Provide the [X, Y] coordinate of the cell's center where the given text is located.  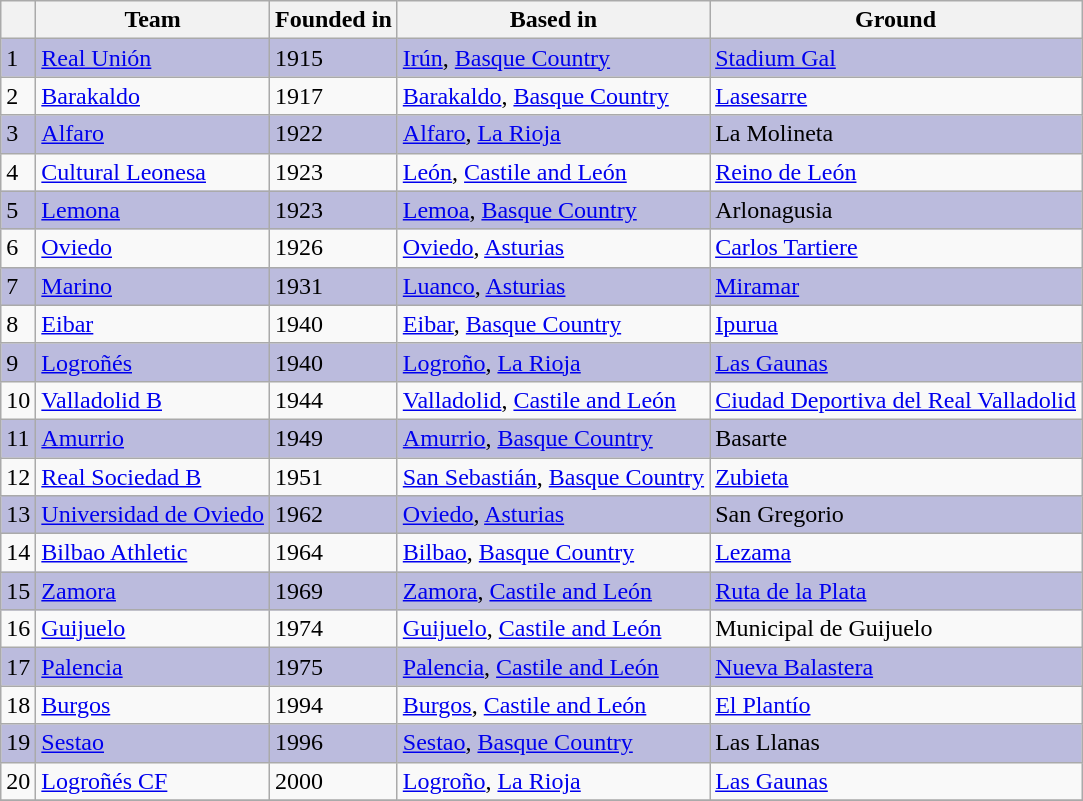
Ground [896, 20]
Ruta de la Plata [896, 591]
Valladolid, Castile and León [553, 400]
1917 [333, 96]
1915 [333, 58]
11 [18, 438]
1926 [333, 248]
2000 [333, 781]
Basarte [896, 438]
Based in [553, 20]
3 [18, 134]
Reino de León [896, 172]
17 [18, 667]
4 [18, 172]
León, Castile and León [553, 172]
Real Unión [153, 58]
Team [153, 20]
Barakaldo [153, 96]
Palencia [153, 667]
Carlos Tartiere [896, 248]
Logroñés [153, 362]
1996 [333, 743]
1962 [333, 515]
1944 [333, 400]
7 [18, 286]
16 [18, 629]
Guijuelo [153, 629]
Municipal de Guijuelo [896, 629]
Stadium Gal [896, 58]
Ipurua [896, 324]
1 [18, 58]
1922 [333, 134]
Amurrio, Basque Country [553, 438]
Guijuelo, Castile and León [553, 629]
Lemoa, Basque Country [553, 210]
Luanco, Asturias [553, 286]
Zamora, Castile and León [553, 591]
2 [18, 96]
El Plantío [896, 705]
Bilbao, Basque Country [553, 553]
Amurrio [153, 438]
Lemona [153, 210]
Palencia, Castile and León [553, 667]
13 [18, 515]
Cultural Leonesa [153, 172]
12 [18, 477]
1974 [333, 629]
10 [18, 400]
La Molineta [896, 134]
Zubieta [896, 477]
Miramar [896, 286]
Ciudad Deportiva del Real Valladolid [896, 400]
Zamora [153, 591]
18 [18, 705]
Oviedo [153, 248]
San Gregorio [896, 515]
1931 [333, 286]
Eibar [153, 324]
Lasesarre [896, 96]
1949 [333, 438]
1964 [333, 553]
1994 [333, 705]
6 [18, 248]
8 [18, 324]
1951 [333, 477]
Lezama [896, 553]
Irún, Basque Country [553, 58]
Nueva Balastera [896, 667]
Founded in [333, 20]
1969 [333, 591]
Real Sociedad B [153, 477]
Sestao [153, 743]
20 [18, 781]
Marino [153, 286]
Universidad de Oviedo [153, 515]
19 [18, 743]
San Sebastián, Basque Country [553, 477]
1975 [333, 667]
Bilbao Athletic [153, 553]
Las Llanas [896, 743]
Logroñés CF [153, 781]
Barakaldo, Basque Country [553, 96]
5 [18, 210]
Sestao, Basque Country [553, 743]
Arlonagusia [896, 210]
Burgos, Castile and León [553, 705]
Valladolid B [153, 400]
9 [18, 362]
Eibar, Basque Country [553, 324]
Alfaro [153, 134]
14 [18, 553]
Burgos [153, 705]
Alfaro, La Rioja [553, 134]
15 [18, 591]
